Identify which cell holds the provided text, then report its [x, y] central coordinate. 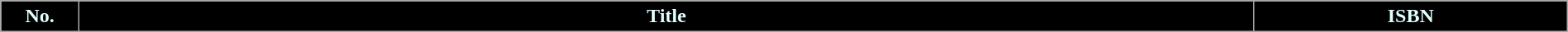
ISBN [1411, 16]
Title [667, 16]
No. [40, 16]
